Find where the given text appears and provide that cell's center as (x, y) coordinate. 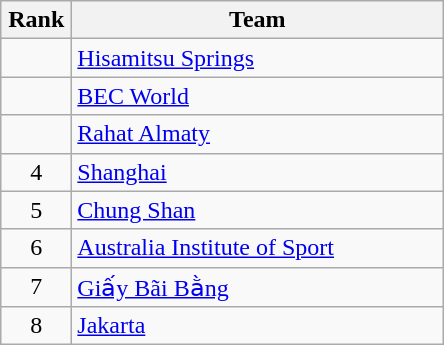
Jakarta (258, 326)
7 (36, 287)
Team (258, 20)
4 (36, 172)
BEC World (258, 96)
6 (36, 248)
Shanghai (258, 172)
Hisamitsu Springs (258, 58)
5 (36, 210)
Rahat Almaty (258, 134)
Chung Shan (258, 210)
8 (36, 326)
Australia Institute of Sport (258, 248)
Giấy Bãi Bằng (258, 287)
Rank (36, 20)
